Capture the cell that displays the provided text and extract its (x, y) central coordinate. 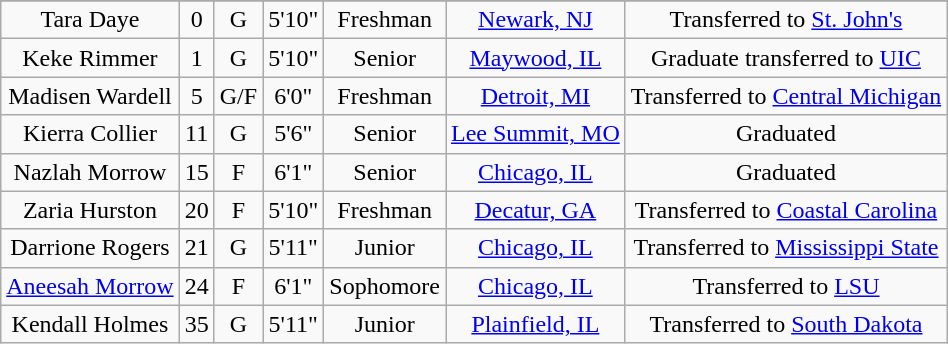
Darrione Rogers (90, 248)
1 (196, 58)
Transferred to Central Michigan (786, 96)
Transferred to Mississippi State (786, 248)
Newark, NJ (536, 20)
Detroit, MI (536, 96)
0 (196, 20)
20 (196, 210)
Sophomore (385, 286)
Decatur, GA (536, 210)
Aneesah Morrow (90, 286)
6'0" (294, 96)
21 (196, 248)
Kierra Collier (90, 134)
Madisen Wardell (90, 96)
24 (196, 286)
Zaria Hurston (90, 210)
Plainfield, IL (536, 324)
Transferred to South Dakota (786, 324)
Transferred to Coastal Carolina (786, 210)
35 (196, 324)
G/F (238, 96)
Keke Rimmer (90, 58)
Graduate transferred to UIC (786, 58)
Transferred to LSU (786, 286)
5 (196, 96)
11 (196, 134)
15 (196, 172)
Tara Daye (90, 20)
Kendall Holmes (90, 324)
Transferred to St. John's (786, 20)
Nazlah Morrow (90, 172)
Maywood, IL (536, 58)
Lee Summit, MO (536, 134)
5'6" (294, 134)
